For the text-containing cell, return its midpoint in (X, Y) coordinate format. 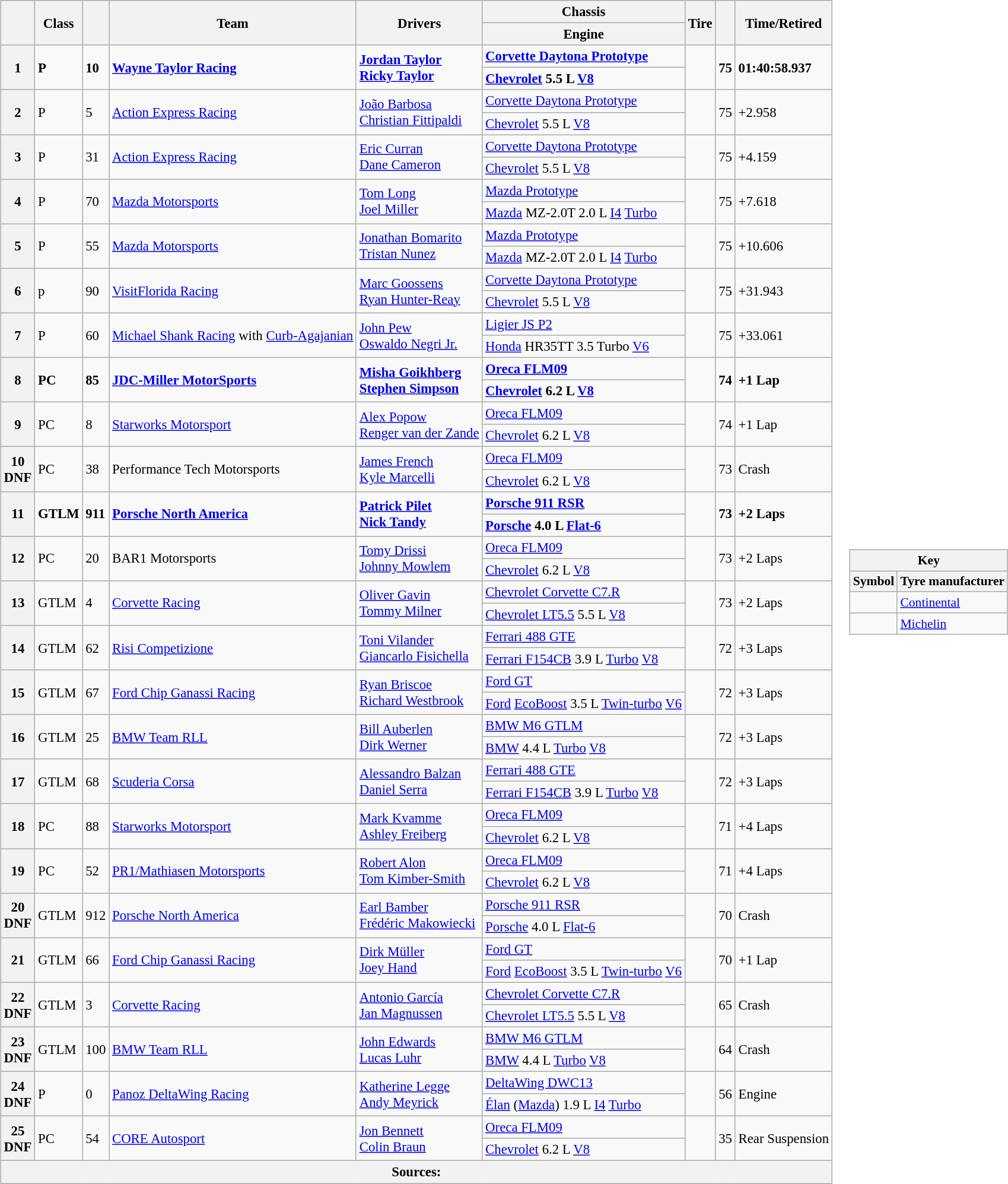
100 (96, 1049)
BAR1 Motorsports (233, 558)
67 (96, 692)
56 (725, 1094)
Patrick Pilet Nick Tandy (419, 514)
Oliver Gavin Tommy Milner (419, 603)
Risi Competizione (233, 648)
Honda HR35TT 3.5 Turbo V6 (584, 347)
+31.943 (783, 291)
2 (18, 112)
Alessandro Balzan Daniel Serra (419, 781)
65 (725, 1004)
Eric Curran Dane Cameron (419, 157)
Tomy Drissi Johnny Mowlem (419, 558)
911 (96, 514)
23DNF (18, 1049)
Key (929, 560)
62 (96, 648)
Performance Tech Motorsports (233, 469)
+2.958 (783, 112)
7 (18, 335)
10DNF (18, 469)
Time/Retired (783, 23)
60 (96, 335)
Symbol (874, 582)
Tire (700, 23)
90 (96, 291)
Jon Bennett Colin Braun (419, 1138)
Drivers (419, 23)
DeltaWing DWC13 (584, 1083)
10 (96, 68)
31 (96, 157)
Jordan Taylor Ricky Taylor (419, 68)
Scuderia Corsa (233, 781)
Tom Long Joel Miller (419, 202)
João Barbosa Christian Fittipaldi (419, 112)
6 (18, 291)
Misha Goikhberg Stephen Simpson (419, 380)
Ryan Briscoe Richard Westbrook (419, 692)
VisitFlorida Racing (233, 291)
Tyre manufacturer (952, 582)
20DNF (18, 915)
+4.159 (783, 157)
+10.606 (783, 246)
Ligier JS P2 (584, 324)
Toni Vilander Giancarlo Fisichella (419, 648)
John Edwards Lucas Luhr (419, 1049)
25DNF (18, 1138)
+33.061 (783, 335)
Alex Popow Renger van der Zande (419, 425)
20 (96, 558)
Jonathan Bomarito Tristan Nunez (419, 246)
James French Kyle Marcelli (419, 469)
17 (18, 781)
John Pew Oswaldo Negri Jr. (419, 335)
24DNF (18, 1094)
Chassis (584, 12)
JDC-Miller MotorSports (233, 380)
Marc Goossens Ryan Hunter-Reay (419, 291)
Class (59, 23)
13 (18, 603)
14 (18, 648)
Michelin (952, 624)
68 (96, 781)
64 (725, 1049)
Robert Alon Tom Kimber-Smith (419, 871)
Michael Shank Racing with Curb-Agajanian (233, 335)
12 (18, 558)
85 (96, 380)
21 (18, 960)
912 (96, 915)
54 (96, 1138)
CORE Autosport (233, 1138)
9 (18, 425)
Wayne Taylor Racing (233, 68)
22DNF (18, 1004)
PR1/Mathiasen Motorsports (233, 871)
19 (18, 871)
01:40:58.937 (783, 68)
Bill Auberlen Dirk Werner (419, 737)
Earl Bamber Frédéric Makowiecki (419, 915)
1 (18, 68)
Dirk Müller Joey Hand (419, 960)
55 (96, 246)
18 (18, 826)
88 (96, 826)
Panoz DeltaWing Racing (233, 1094)
+7.618 (783, 202)
Rear Suspension (783, 1138)
Mark Kvamme Ashley Freiberg (419, 826)
66 (96, 960)
25 (96, 737)
Continental (952, 602)
52 (96, 871)
15 (18, 692)
11 (18, 514)
Sources: (416, 1172)
Team (233, 23)
38 (96, 469)
35 (725, 1138)
Katherine Legge Andy Meyrick (419, 1094)
0 (96, 1094)
Élan (Mazda) 1.9 L I4 Turbo (584, 1105)
16 (18, 737)
Antonio García Jan Magnussen (419, 1004)
p (59, 291)
